Identify which cell holds the provided text, then report its [x, y] central coordinate. 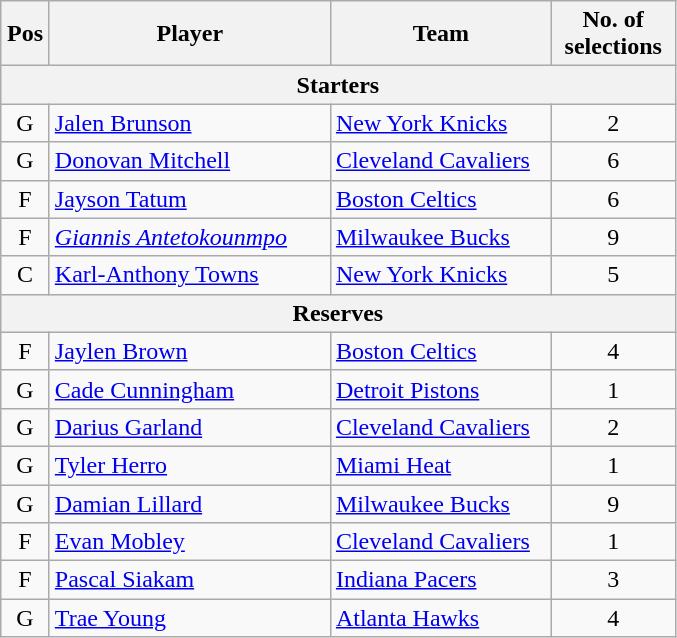
Reserves [338, 313]
Detroit Pistons [440, 389]
Pos [26, 34]
Darius Garland [190, 427]
Karl-Anthony Towns [190, 275]
Donovan Mitchell [190, 161]
Giannis Antetokounmpo [190, 237]
Starters [338, 85]
Damian Lillard [190, 503]
Evan Mobley [190, 542]
Indiana Pacers [440, 580]
Team [440, 34]
5 [613, 275]
Cade Cunningham [190, 389]
Jaylen Brown [190, 351]
Player [190, 34]
Miami Heat [440, 465]
Jalen Brunson [190, 123]
Tyler Herro [190, 465]
C [26, 275]
Jayson Tatum [190, 199]
Atlanta Hawks [440, 618]
Pascal Siakam [190, 580]
No. of selections [613, 34]
Trae Young [190, 618]
3 [613, 580]
